Locate the cell with the specified text and output its (X, Y) center coordinate. 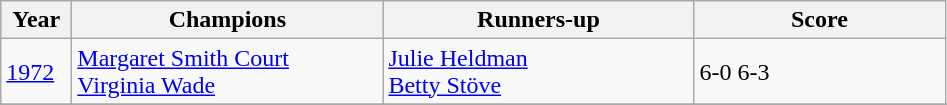
Year (36, 20)
Runners-up (538, 20)
6-0 6-3 (820, 72)
Margaret Smith Court Virginia Wade (228, 72)
1972 (36, 72)
Champions (228, 20)
Julie Heldman Betty Stöve (538, 72)
Score (820, 20)
